For the text-containing cell, return its midpoint in (X, Y) coordinate format. 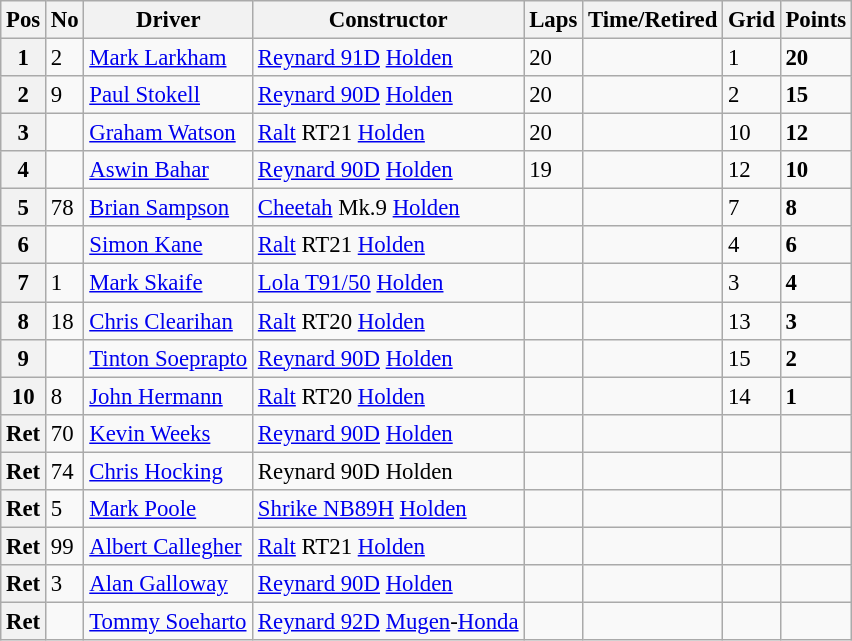
Mark Larkham (168, 58)
74 (65, 471)
Alan Galloway (168, 584)
Brian Sampson (168, 208)
Simon Kane (168, 245)
Paul Stokell (168, 95)
99 (65, 546)
Constructor (388, 20)
Reynard 91D Holden (388, 58)
Graham Watson (168, 133)
Reynard 92D Mugen-Honda (388, 621)
Time/Retired (653, 20)
Mark Skaife (168, 283)
Driver (168, 20)
Chris Clearihan (168, 321)
Pos (24, 20)
Chris Hocking (168, 471)
14 (752, 396)
Laps (554, 20)
Lola T91/50 Holden (388, 283)
78 (65, 208)
13 (752, 321)
Shrike NB89H Holden (388, 509)
19 (554, 170)
Tinton Soeprapto (168, 358)
70 (65, 433)
Points (816, 20)
Albert Callegher (168, 546)
No (65, 20)
18 (65, 321)
John Hermann (168, 396)
Grid (752, 20)
Tommy Soeharto (168, 621)
Kevin Weeks (168, 433)
Aswin Bahar (168, 170)
Mark Poole (168, 509)
Cheetah Mk.9 Holden (388, 208)
